Pinpoint the cell where the given text exists, returning its (X, Y) midpoint coordinate. 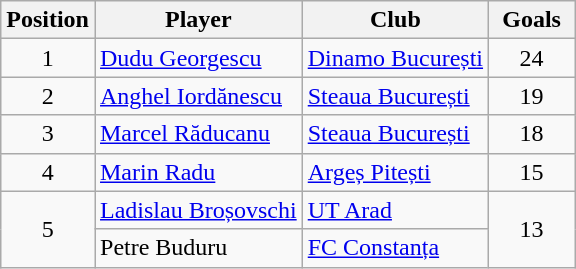
UT Arad (395, 210)
4 (48, 172)
Club (395, 20)
Anghel Iordănescu (198, 96)
3 (48, 134)
Petre Buduru (198, 248)
Argeș Pitești (395, 172)
19 (532, 96)
FC Constanța (395, 248)
Position (48, 20)
Goals (532, 20)
13 (532, 229)
1 (48, 58)
Player (198, 20)
18 (532, 134)
15 (532, 172)
24 (532, 58)
Marin Radu (198, 172)
Ladislau Broșovschi (198, 210)
2 (48, 96)
Dudu Georgescu (198, 58)
Marcel Răducanu (198, 134)
Dinamo București (395, 58)
5 (48, 229)
